Find where the given text appears and provide that cell's center as [X, Y] coordinate. 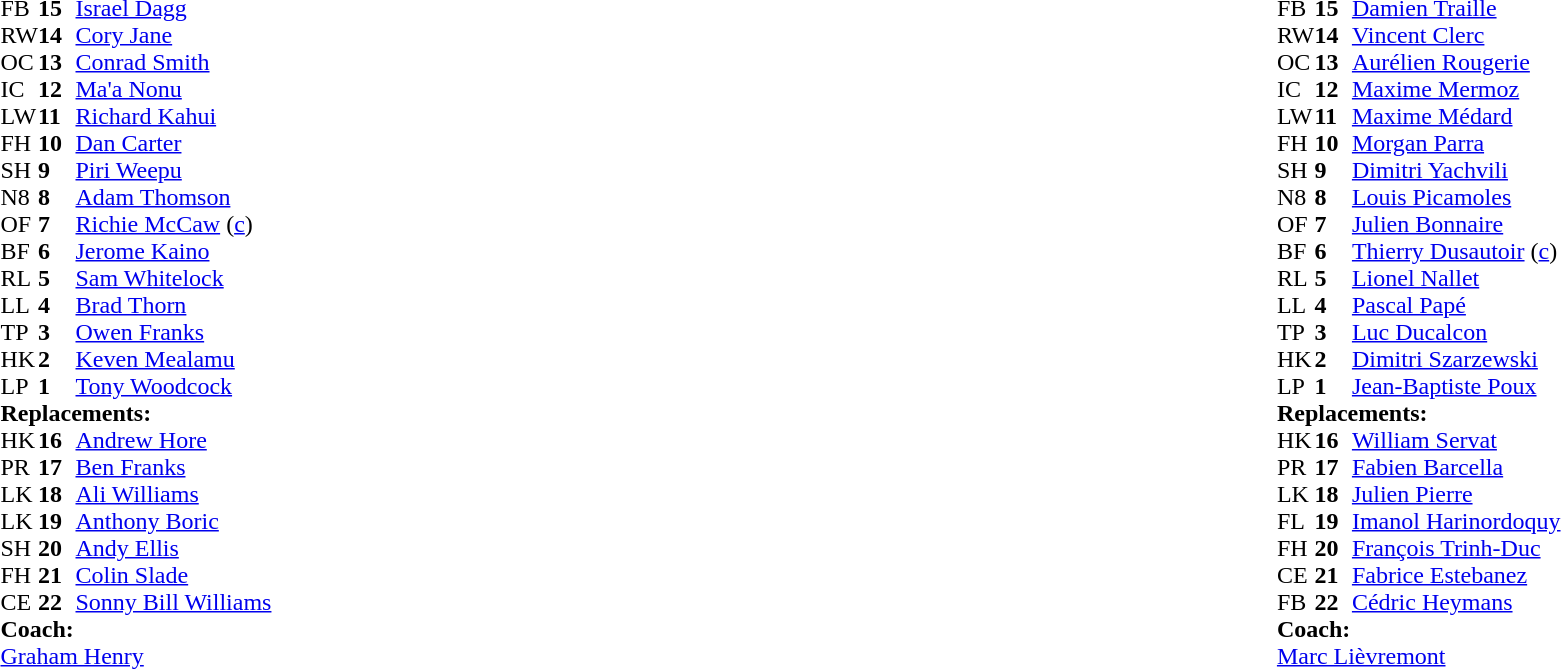
Marc Lièvremont [1419, 656]
Brad Thorn [174, 306]
Conrad Smith [174, 62]
Andrew Hore [174, 440]
FB [1296, 602]
Adam Thomson [174, 198]
Aurélien Rougerie [1456, 62]
FL [1296, 522]
Sonny Bill Williams [174, 602]
Vincent Clerc [1456, 36]
Louis Picamoles [1456, 198]
Fabrice Estebanez [1456, 576]
Morgan Parra [1456, 144]
Dan Carter [174, 144]
Colin Slade [174, 576]
Julien Bonnaire [1456, 224]
Ben Franks [174, 468]
Lionel Nallet [1456, 278]
Jean-Baptiste Poux [1456, 386]
Tony Woodcock [174, 386]
Thierry Dusautoir (c) [1456, 252]
Andy Ellis [174, 548]
Pascal Papé [1456, 306]
Maxime Mermoz [1456, 90]
Sam Whitelock [174, 278]
Jerome Kaino [174, 252]
Imanol Harinordoquy [1456, 522]
Julien Pierre [1456, 494]
Richard Kahui [174, 116]
Anthony Boric [174, 522]
Graham Henry [136, 656]
Ma'a Nonu [174, 90]
Fabien Barcella [1456, 468]
Keven Mealamu [174, 360]
Cory Jane [174, 36]
Dimitri Szarzewski [1456, 360]
Piri Weepu [174, 170]
Richie McCaw (c) [174, 224]
Maxime Médard [1456, 116]
Dimitri Yachvili [1456, 170]
William Servat [1456, 440]
Ali Williams [174, 494]
Luc Ducalcon [1456, 332]
François Trinh-Duc [1456, 548]
Cédric Heymans [1456, 602]
Owen Franks [174, 332]
